Locate the cell with the specified text and output its [X, Y] center coordinate. 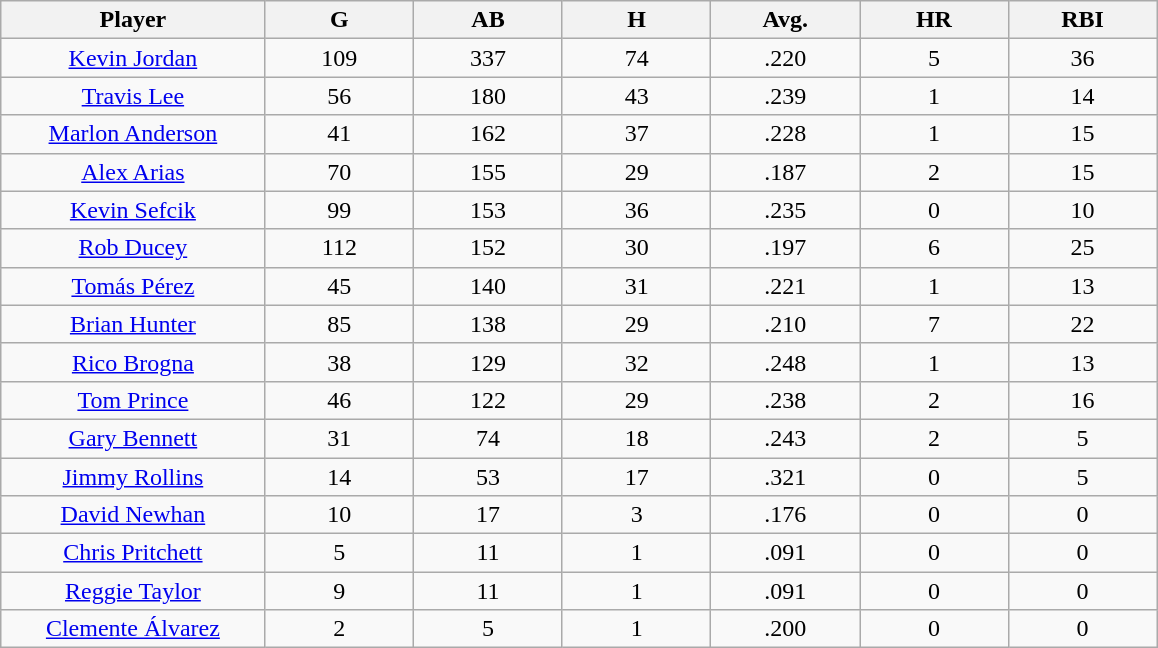
.221 [786, 286]
Marlon Anderson [133, 134]
.200 [786, 629]
122 [488, 400]
David Newhan [133, 515]
.197 [786, 248]
6 [934, 248]
22 [1082, 324]
138 [488, 324]
.238 [786, 400]
Rob Ducey [133, 248]
Avg. [786, 20]
.243 [786, 438]
H [636, 20]
Reggie Taylor [133, 591]
.235 [786, 210]
30 [636, 248]
38 [340, 362]
.321 [786, 477]
18 [636, 438]
180 [488, 96]
112 [340, 248]
Kevin Sefcik [133, 210]
109 [340, 58]
155 [488, 172]
3 [636, 515]
140 [488, 286]
Tom Prince [133, 400]
43 [636, 96]
152 [488, 248]
Player [133, 20]
.239 [786, 96]
85 [340, 324]
AB [488, 20]
Travis Lee [133, 96]
46 [340, 400]
G [340, 20]
Alex Arias [133, 172]
.228 [786, 134]
162 [488, 134]
Clemente Álvarez [133, 629]
Rico Brogna [133, 362]
.248 [786, 362]
32 [636, 362]
25 [1082, 248]
HR [934, 20]
Brian Hunter [133, 324]
99 [340, 210]
Tomás Pérez [133, 286]
Kevin Jordan [133, 58]
.187 [786, 172]
Gary Bennett [133, 438]
9 [340, 591]
56 [340, 96]
45 [340, 286]
.210 [786, 324]
.176 [786, 515]
70 [340, 172]
RBI [1082, 20]
Jimmy Rollins [133, 477]
41 [340, 134]
129 [488, 362]
Chris Pritchett [133, 553]
.220 [786, 58]
53 [488, 477]
337 [488, 58]
7 [934, 324]
37 [636, 134]
16 [1082, 400]
153 [488, 210]
